Provide the [x, y] coordinate of the cell's center where the given text is located.  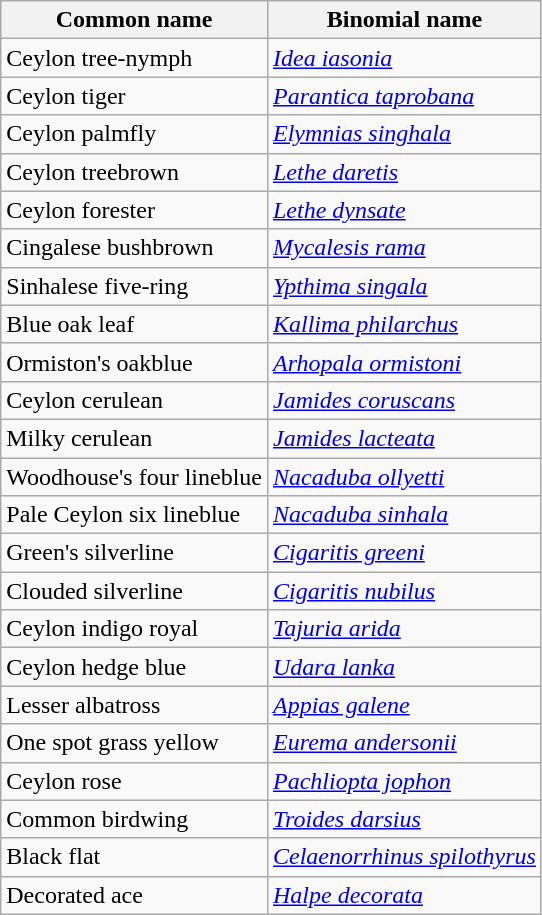
Ceylon rose [134, 781]
Parantica taprobana [404, 96]
Ormiston's oakblue [134, 362]
Sinhalese five-ring [134, 286]
Black flat [134, 857]
Halpe decorata [404, 895]
Ceylon tiger [134, 96]
Woodhouse's four lineblue [134, 477]
Ceylon palmfly [134, 134]
Arhopala ormistoni [404, 362]
Ceylon treebrown [134, 172]
Ceylon cerulean [134, 400]
Common birdwing [134, 819]
Cigaritis nubilus [404, 591]
Troides darsius [404, 819]
Pachliopta jophon [404, 781]
Blue oak leaf [134, 324]
Jamides lacteata [404, 438]
Nacaduba sinhala [404, 515]
Mycalesis rama [404, 248]
Ypthima singala [404, 286]
Lesser albatross [134, 705]
Milky cerulean [134, 438]
Lethe daretis [404, 172]
Cigaritis greeni [404, 553]
Ceylon indigo royal [134, 629]
Eurema andersonii [404, 743]
Decorated ace [134, 895]
Elymnias singhala [404, 134]
Ceylon hedge blue [134, 667]
Pale Ceylon six lineblue [134, 515]
Udara lanka [404, 667]
Kallima philarchus [404, 324]
Lethe dynsate [404, 210]
Ceylon forester [134, 210]
Common name [134, 20]
Ceylon tree-nymph [134, 58]
Green's silverline [134, 553]
Appias galene [404, 705]
Tajuria arida [404, 629]
Cingalese bushbrown [134, 248]
Idea iasonia [404, 58]
Jamides coruscans [404, 400]
Binomial name [404, 20]
Clouded silverline [134, 591]
Celaenorrhinus spilothyrus [404, 857]
Nacaduba ollyetti [404, 477]
One spot grass yellow [134, 743]
